Extract the [x, y] coordinate from the center of the cell holding the provided text.  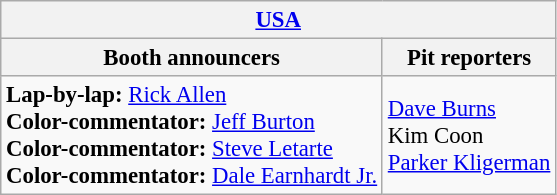
USA [278, 20]
Dave BurnsKim CoonParker Kligerman [468, 136]
Pit reporters [468, 58]
Booth announcers [192, 58]
Lap-by-lap: Rick AllenColor-commentator: Jeff BurtonColor-commentator: Steve LetarteColor-commentator: Dale Earnhardt Jr. [192, 136]
